Determine the (x, y) coordinate at the center of the cell enclosing the given text.  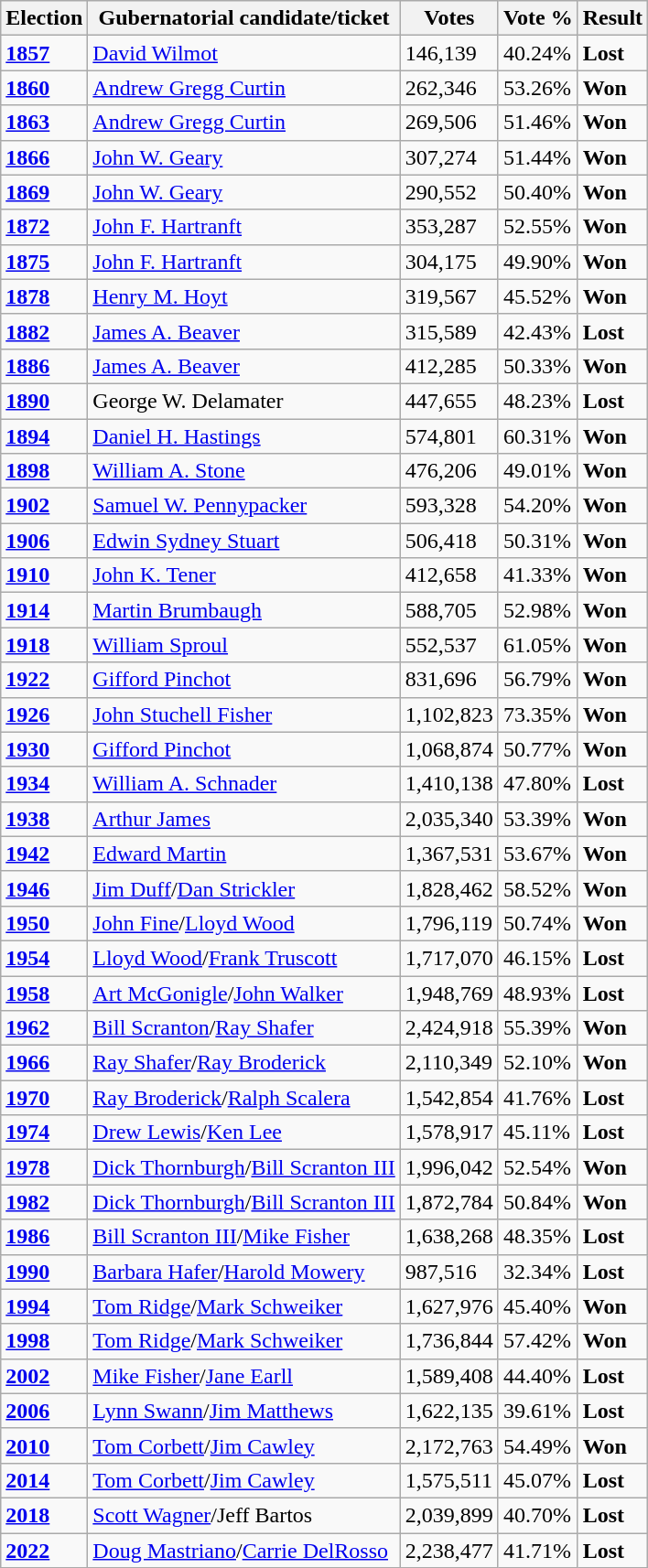
1863 (44, 123)
1,102,823 (448, 714)
1,996,042 (448, 1167)
61.05% (538, 645)
52.54% (538, 1167)
1878 (44, 296)
1930 (44, 749)
2010 (44, 1445)
2,110,349 (448, 1063)
53.26% (538, 88)
319,567 (448, 296)
32.34% (538, 1272)
50.74% (538, 923)
41.33% (538, 575)
45.40% (538, 1306)
40.70% (538, 1515)
Vote % (538, 18)
1857 (44, 53)
2,238,477 (448, 1551)
1922 (44, 680)
1,622,135 (448, 1411)
Ray Shafer/Ray Broderick (243, 1063)
1962 (44, 1028)
52.10% (538, 1063)
40.24% (538, 53)
1946 (44, 888)
588,705 (448, 610)
1,410,138 (448, 784)
290,552 (448, 192)
Bill Scranton/Ray Shafer (243, 1028)
2,424,918 (448, 1028)
1872 (44, 227)
John Stuchell Fisher (243, 714)
1875 (44, 262)
Edward Martin (243, 854)
William Sproul (243, 645)
1,542,854 (448, 1098)
Lynn Swann/Jim Matthews (243, 1411)
1990 (44, 1272)
Samuel W. Pennypacker (243, 506)
Gubernatorial candidate/ticket (243, 18)
Doug Mastriano/Carrie DelRosso (243, 1551)
1934 (44, 784)
George W. Delamater (243, 401)
1894 (44, 436)
Barbara Hafer/Harold Mowery (243, 1272)
David Wilmot (243, 53)
1978 (44, 1167)
593,328 (448, 506)
50.31% (538, 541)
54.20% (538, 506)
44.40% (538, 1376)
Arthur James (243, 819)
45.07% (538, 1480)
1,796,119 (448, 923)
57.42% (538, 1341)
1958 (44, 993)
Art McGonigle/John Walker (243, 993)
39.61% (538, 1411)
Lloyd Wood/Frank Truscott (243, 958)
412,285 (448, 366)
49.01% (538, 471)
46.15% (538, 958)
552,537 (448, 645)
Ray Broderick/Ralph Scalera (243, 1098)
Henry M. Hoyt (243, 296)
412,658 (448, 575)
55.39% (538, 1028)
2,172,763 (448, 1445)
Scott Wagner/Jeff Bartos (243, 1515)
1994 (44, 1306)
2014 (44, 1480)
1890 (44, 401)
1,736,844 (448, 1341)
56.79% (538, 680)
45.52% (538, 296)
58.52% (538, 888)
73.35% (538, 714)
1866 (44, 157)
2,039,899 (448, 1515)
51.46% (538, 123)
315,589 (448, 331)
Mike Fisher/Jane Earll (243, 1376)
50.77% (538, 749)
41.71% (538, 1551)
50.84% (538, 1202)
53.67% (538, 854)
Edwin Sydney Stuart (243, 541)
John Fine/Lloyd Wood (243, 923)
48.93% (538, 993)
574,801 (448, 436)
1,948,769 (448, 993)
2022 (44, 1551)
1898 (44, 471)
1,717,070 (448, 958)
1,575,511 (448, 1480)
987,516 (448, 1272)
1,068,874 (448, 749)
2018 (44, 1515)
John K. Tener (243, 575)
1966 (44, 1063)
49.90% (538, 262)
Votes (448, 18)
2002 (44, 1376)
1950 (44, 923)
53.39% (538, 819)
48.35% (538, 1237)
353,287 (448, 227)
1910 (44, 575)
60.31% (538, 436)
1,367,531 (448, 854)
52.55% (538, 227)
1986 (44, 1237)
50.40% (538, 192)
1882 (44, 331)
54.49% (538, 1445)
1918 (44, 645)
1,638,268 (448, 1237)
146,139 (448, 53)
Drew Lewis/Ken Lee (243, 1133)
1886 (44, 366)
1998 (44, 1341)
Martin Brumbaugh (243, 610)
45.11% (538, 1133)
42.43% (538, 331)
307,274 (448, 157)
2006 (44, 1411)
51.44% (538, 157)
1,627,976 (448, 1306)
1869 (44, 192)
Election (44, 18)
1,828,462 (448, 888)
1954 (44, 958)
1970 (44, 1098)
1,578,917 (448, 1133)
304,175 (448, 262)
1914 (44, 610)
831,696 (448, 680)
476,206 (448, 471)
Jim Duff/Dan Strickler (243, 888)
1982 (44, 1202)
506,418 (448, 541)
52.98% (538, 610)
1906 (44, 541)
1860 (44, 88)
Result (612, 18)
1,589,408 (448, 1376)
447,655 (448, 401)
1974 (44, 1133)
1938 (44, 819)
41.76% (538, 1098)
Bill Scranton III/Mike Fisher (243, 1237)
1902 (44, 506)
48.23% (538, 401)
47.80% (538, 784)
1,872,784 (448, 1202)
Daniel H. Hastings (243, 436)
1942 (44, 854)
262,346 (448, 88)
269,506 (448, 123)
1926 (44, 714)
William A. Stone (243, 471)
2,035,340 (448, 819)
50.33% (538, 366)
William A. Schnader (243, 784)
